Return the [X, Y] coordinate for the center point of the cell that contains the specified text.  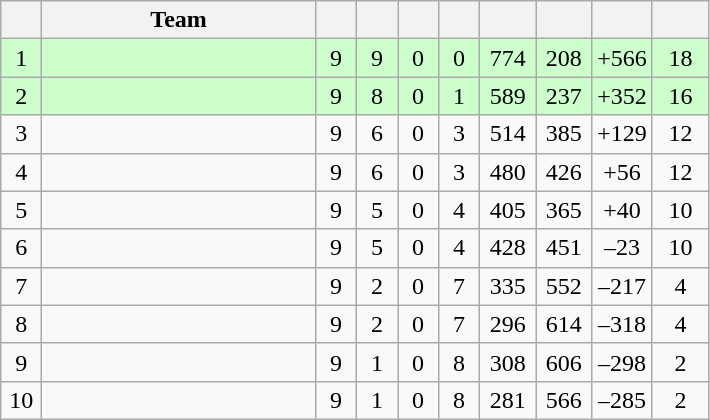
281 [508, 400]
+40 [622, 210]
–318 [622, 324]
–217 [622, 286]
+56 [622, 172]
16 [680, 96]
606 [564, 362]
589 [508, 96]
18 [680, 58]
–285 [622, 400]
428 [508, 248]
+566 [622, 58]
+129 [622, 134]
365 [564, 210]
451 [564, 248]
566 [564, 400]
296 [508, 324]
335 [508, 286]
480 [508, 172]
426 [564, 172]
–298 [622, 362]
+352 [622, 96]
308 [508, 362]
–23 [622, 248]
405 [508, 210]
385 [564, 134]
208 [564, 58]
552 [564, 286]
514 [508, 134]
Team [179, 20]
774 [508, 58]
237 [564, 96]
614 [564, 324]
